Locate the cell with the specified text and output its (X, Y) center coordinate. 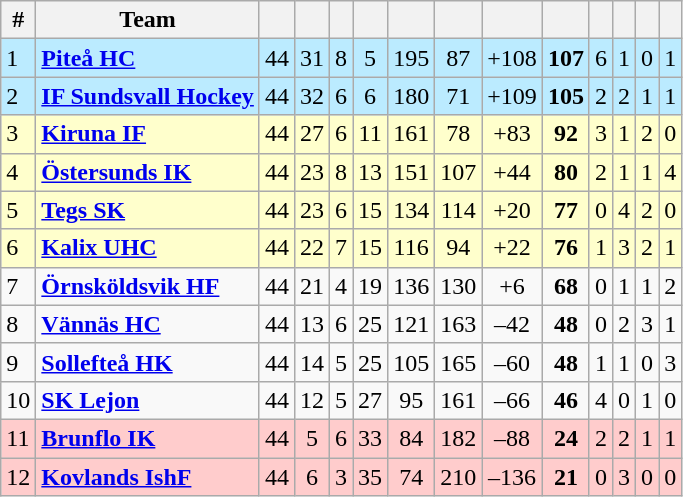
–136 (512, 477)
+22 (512, 248)
163 (458, 324)
IF Sundsvall Hockey (148, 96)
+6 (512, 286)
Sollefteå HK (148, 362)
+108 (512, 58)
Kiruna IF (148, 134)
195 (412, 58)
+20 (512, 210)
Tegs SK (148, 210)
+83 (512, 134)
Kovlands IshF (148, 477)
77 (566, 210)
116 (412, 248)
24 (566, 438)
# (18, 20)
33 (370, 438)
+44 (512, 172)
180 (412, 96)
210 (458, 477)
114 (458, 210)
78 (458, 134)
Vännäs HC (148, 324)
136 (412, 286)
32 (312, 96)
130 (458, 286)
46 (566, 400)
165 (458, 362)
151 (412, 172)
Örnsköldsvik HF (148, 286)
+109 (512, 96)
–66 (512, 400)
22 (312, 248)
SK Lejon (148, 400)
Brunflo IK (148, 438)
74 (412, 477)
–60 (512, 362)
35 (370, 477)
71 (458, 96)
68 (566, 286)
94 (458, 248)
Team (148, 20)
182 (458, 438)
19 (370, 286)
Piteå HC (148, 58)
87 (458, 58)
Östersunds IK (148, 172)
9 (18, 362)
14 (312, 362)
84 (412, 438)
76 (566, 248)
121 (412, 324)
–88 (512, 438)
95 (412, 400)
10 (18, 400)
92 (566, 134)
80 (566, 172)
31 (312, 58)
134 (412, 210)
Kalix UHC (148, 248)
–42 (512, 324)
